For the text-containing cell, return its midpoint in [x, y] coordinate format. 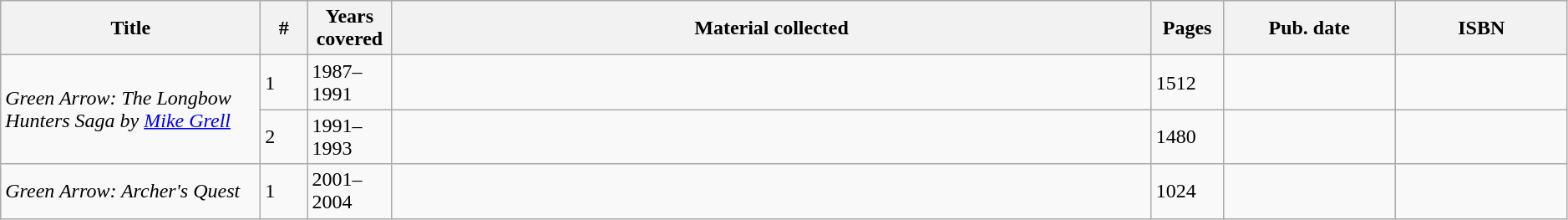
1480 [1187, 137]
2 [284, 137]
Green Arrow: Archer's Quest [130, 191]
1991–1993 [349, 137]
Green Arrow: The Longbow Hunters Saga by Mike Grell [130, 110]
1024 [1187, 191]
2001–2004 [349, 191]
Years covered [349, 28]
1987–1991 [349, 82]
ISBN [1481, 28]
Title [130, 28]
# [284, 28]
Pages [1187, 28]
Pub. date [1309, 28]
1512 [1187, 82]
Material collected [772, 28]
